Return (x, y) of the center of cell containing provided text 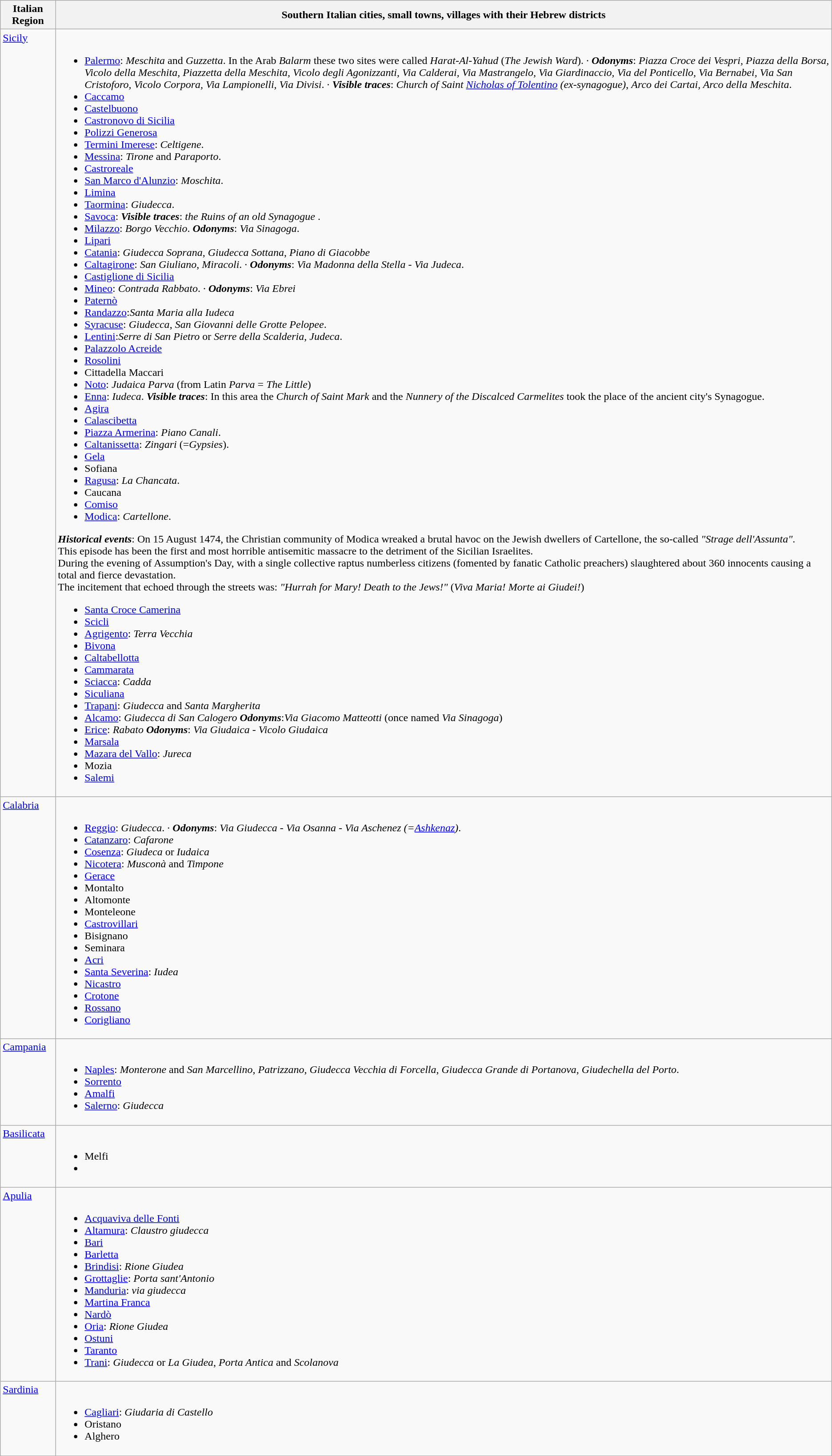
Calabria (28, 918)
Cagliari: Giudaria di CastelloOristanoAlghero (444, 1418)
Apulia (28, 1284)
Basilicata (28, 1156)
Italian Region (28, 15)
Melfi (444, 1156)
Campania (28, 1082)
Sardinia (28, 1418)
Sicily (28, 413)
Southern Italian cities, small towns, villages with their Hebrew districts (444, 15)
